Find where the given text appears and provide that cell's center as [X, Y] coordinate. 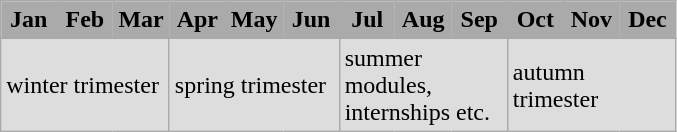
Nov [591, 20]
Oct [535, 20]
autumn trimester [591, 85]
winter trimester [86, 85]
Feb [85, 20]
Mar [141, 20]
Dec [647, 20]
Jun [311, 20]
spring trimester [254, 85]
summer modules, internships etc. [423, 85]
Jul [367, 20]
Sep [479, 20]
Aug [423, 20]
Apr [197, 20]
May [254, 20]
Jan [29, 20]
